Identify which cell holds the provided text, then report its [x, y] central coordinate. 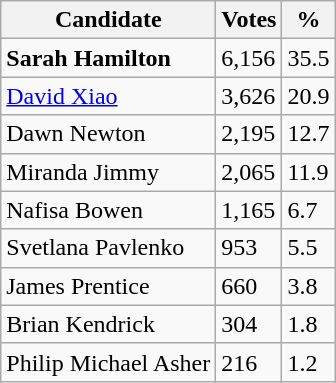
Nafisa Bowen [108, 210]
5.5 [308, 248]
2,065 [249, 172]
1.2 [308, 362]
6.7 [308, 210]
2,195 [249, 134]
953 [249, 248]
3.8 [308, 286]
Brian Kendrick [108, 324]
Dawn Newton [108, 134]
35.5 [308, 58]
Candidate [108, 20]
Votes [249, 20]
11.9 [308, 172]
3,626 [249, 96]
Philip Michael Asher [108, 362]
20.9 [308, 96]
1.8 [308, 324]
Sarah Hamilton [108, 58]
6,156 [249, 58]
660 [249, 286]
216 [249, 362]
Miranda Jimmy [108, 172]
David Xiao [108, 96]
Svetlana Pavlenko [108, 248]
% [308, 20]
304 [249, 324]
James Prentice [108, 286]
12.7 [308, 134]
1,165 [249, 210]
